Scan for the cell matching the given text and deliver its [x, y] coordinate at center. 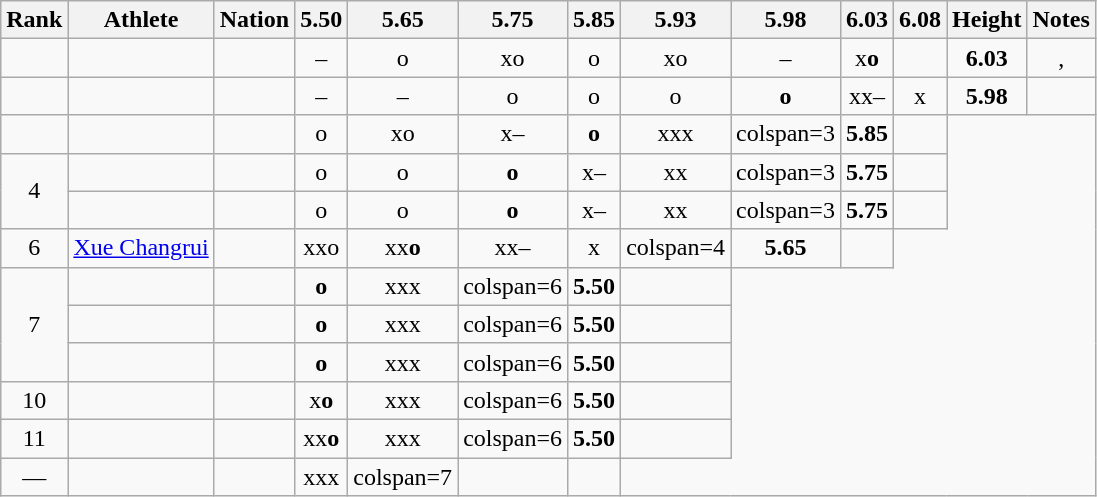
10 [34, 400]
, [1061, 58]
Rank [34, 20]
Athlete [141, 20]
4 [34, 191]
7 [34, 324]
Notes [1061, 20]
Height [987, 20]
colspan=7 [403, 477]
6 [34, 248]
— [34, 477]
Xue Changrui [141, 248]
5.93 [676, 20]
colspan=4 [676, 248]
6.08 [920, 20]
11 [34, 438]
Nation [254, 20]
